Determine the [X, Y] coordinate at the center of the cell enclosing the given text.  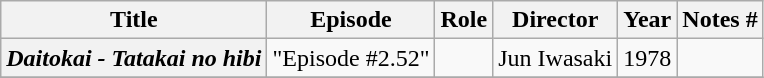
Episode [351, 20]
"Episode #2.52" [351, 58]
Role [464, 20]
1978 [648, 58]
Daitokai - Tatakai no hibi [134, 58]
Notes # [720, 20]
Year [648, 20]
Title [134, 20]
Jun Iwasaki [556, 58]
Director [556, 20]
